Search for the cell housing the specified text and yield its [X, Y] center coordinate. 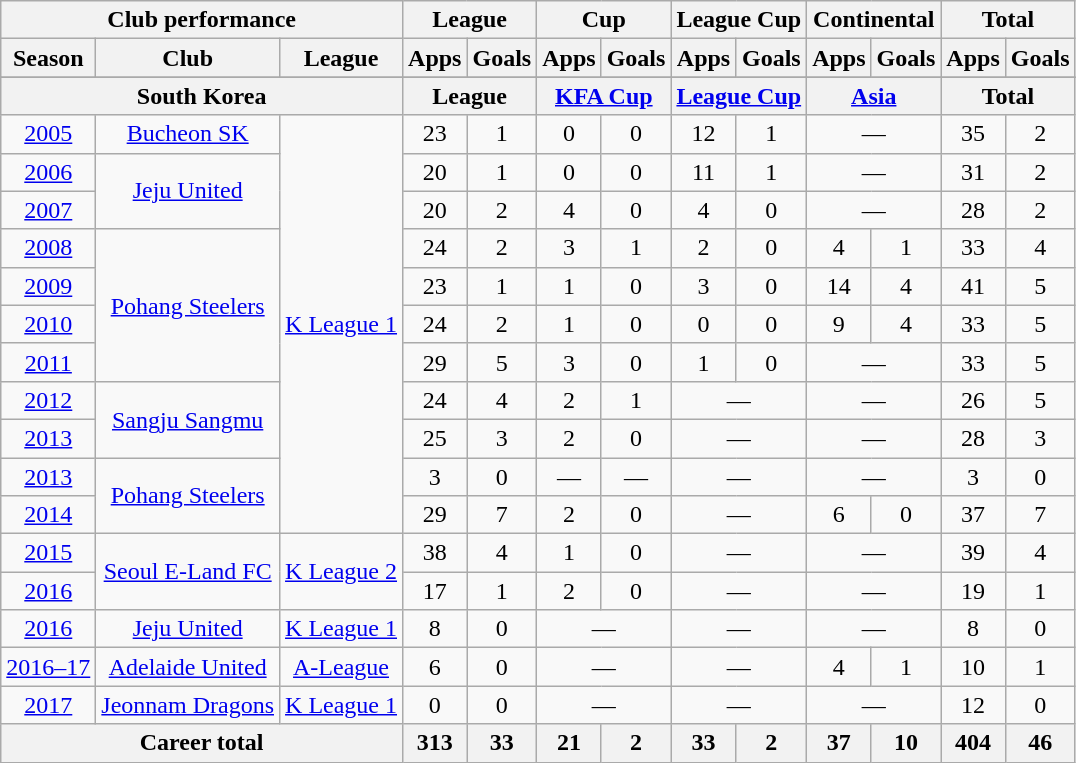
Bucheon SK [188, 134]
14 [839, 286]
2005 [48, 134]
Seoul E-Land FC [188, 572]
Continental [874, 20]
2012 [48, 400]
Jeonnam Dragons [188, 705]
2008 [48, 248]
2009 [48, 286]
2011 [48, 362]
South Korea [202, 96]
46 [1040, 743]
Sangju Sangmu [188, 419]
KFA Cup [604, 96]
35 [973, 134]
2015 [48, 553]
21 [569, 743]
2010 [48, 324]
2006 [48, 172]
Asia [874, 96]
9 [839, 324]
Cup [604, 20]
11 [704, 172]
Club performance [202, 20]
41 [973, 286]
26 [973, 400]
2014 [48, 515]
404 [973, 743]
A-League [342, 667]
25 [435, 438]
31 [973, 172]
38 [435, 553]
Club [188, 58]
39 [973, 553]
2017 [48, 705]
Adelaide United [188, 667]
313 [435, 743]
2007 [48, 210]
17 [435, 591]
19 [973, 591]
Career total [202, 743]
K League 2 [342, 572]
2016–17 [48, 667]
Season [48, 58]
